For the text-containing cell, return its midpoint in [X, Y] coordinate format. 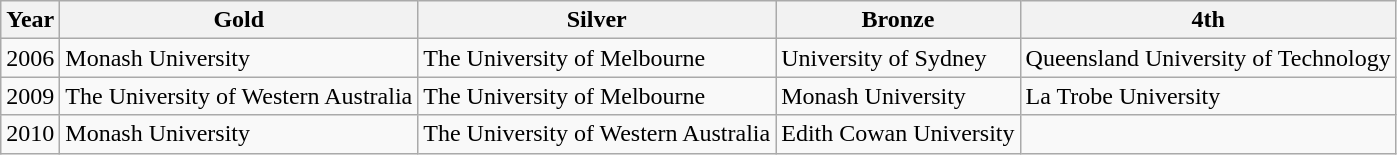
Gold [239, 20]
Queensland University of Technology [1208, 58]
Edith Cowan University [898, 134]
Bronze [898, 20]
2006 [30, 58]
Silver [597, 20]
2009 [30, 96]
2010 [30, 134]
Year [30, 20]
La Trobe University [1208, 96]
University of Sydney [898, 58]
4th [1208, 20]
